From the cell containing the given text, extract its center point as [x, y] coordinate. 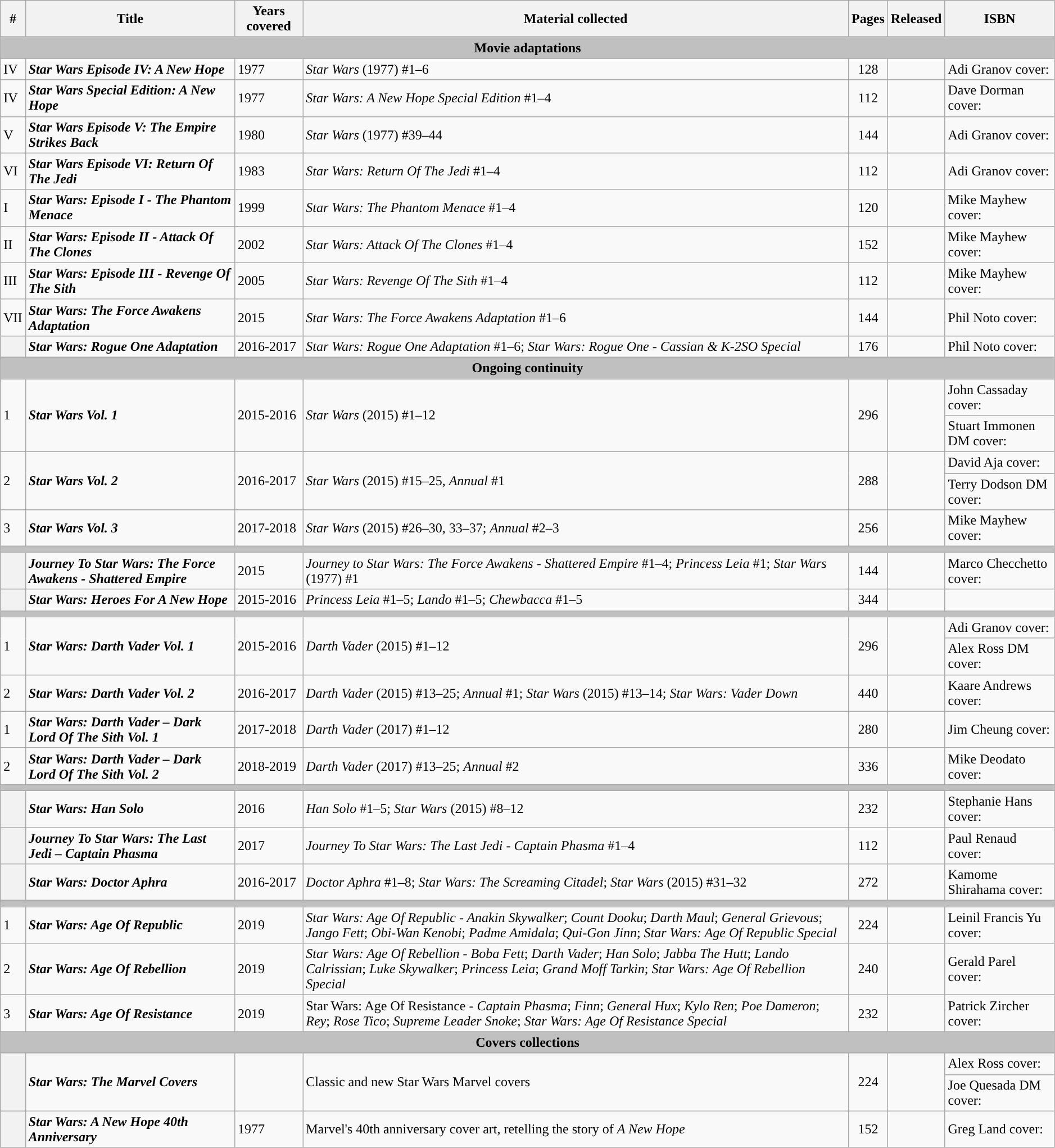
1983 [269, 171]
Alex Ross DM cover: [999, 657]
Star Wars: A New Hope Special Edition #1–4 [576, 98]
Star Wars: Return Of The Jedi #1–4 [576, 171]
Star Wars Special Edition: A New Hope [130, 98]
Darth Vader (2015) #13–25; Annual #1; Star Wars (2015) #13–14; Star Wars: Vader Down [576, 693]
# [13, 19]
Star Wars Vol. 2 [130, 481]
Marco Checchetto cover: [999, 571]
Star Wars: Darth Vader Vol. 1 [130, 645]
Star Wars (1977) #39–44 [576, 135]
Star Wars Episode V: The Empire Strikes Back [130, 135]
III [13, 281]
Darth Vader (2017) #13–25; Annual #2 [576, 766]
Darth Vader (2017) #1–12 [576, 730]
Journey To Star Wars: The Force Awakens - Shattered Empire [130, 571]
Kaare Andrews cover: [999, 693]
Star Wars: Age Of Rebellion [130, 969]
Star Wars: Darth Vader – Dark Lord Of The Sith Vol. 2 [130, 766]
Star Wars: The Force Awakens Adaptation #1–6 [576, 317]
Movie adaptations [528, 48]
Star Wars: Darth Vader Vol. 2 [130, 693]
Star Wars: Attack Of The Clones #1–4 [576, 244]
240 [868, 969]
256 [868, 528]
Star Wars: The Force Awakens Adaptation [130, 317]
Star Wars Vol. 1 [130, 415]
John Cassaday cover: [999, 397]
Star Wars: Darth Vader – Dark Lord Of The Sith Vol. 1 [130, 730]
Greg Land cover: [999, 1129]
336 [868, 766]
Star Wars: The Phantom Menace #1–4 [576, 208]
Covers collections [528, 1042]
Star Wars: The Marvel Covers [130, 1082]
Star Wars Vol. 3 [130, 528]
128 [868, 69]
Doctor Aphra #1–8; Star Wars: The Screaming Citadel; Star Wars (2015) #31–32 [576, 883]
David Aja cover: [999, 463]
Stephanie Hans cover: [999, 808]
2002 [269, 244]
Princess Leia #1–5; Lando #1–5; Chewbacca #1–5 [576, 600]
2016 [269, 808]
Star Wars: Doctor Aphra [130, 883]
Marvel's 40th anniversary cover art, retelling the story of A New Hope [576, 1129]
Star Wars: Age Of Resistance [130, 1013]
Star Wars: Revenge Of The Sith #1–4 [576, 281]
Star Wars: Episode II - Attack Of The Clones [130, 244]
Stuart Immonen DM cover: [999, 434]
2017 [269, 846]
1980 [269, 135]
Joe Quesada DM cover: [999, 1093]
Star Wars Episode IV: A New Hope [130, 69]
2005 [269, 281]
1999 [269, 208]
Star Wars (2015) #15–25, Annual #1 [576, 481]
Journey To Star Wars: The Last Jedi - Captain Phasma #1–4 [576, 846]
Han Solo #1–5; Star Wars (2015) #8–12 [576, 808]
2018-2019 [269, 766]
Gerald Parel cover: [999, 969]
Patrick Zircher cover: [999, 1013]
Material collected [576, 19]
Released [916, 19]
176 [868, 346]
Alex Ross cover: [999, 1064]
Journey to Star Wars: The Force Awakens - Shattered Empire #1–4; Princess Leia #1; Star Wars (1977) #1 [576, 571]
Star Wars: Age Of Republic [130, 925]
Terry Dodson DM cover: [999, 491]
Pages [868, 19]
Star Wars Episode VI: Return Of The Jedi [130, 171]
II [13, 244]
VII [13, 317]
Star Wars: A New Hope 40th Anniversary [130, 1129]
Dave Dorman cover: [999, 98]
Mike Deodato cover: [999, 766]
Star Wars (1977) #1–6 [576, 69]
I [13, 208]
Star Wars: Episode III - Revenge Of The Sith [130, 281]
440 [868, 693]
Star Wars: Rogue One Adaptation [130, 346]
Star Wars: Rogue One Adaptation #1–6; Star Wars: Rogue One - Cassian & K-2SO Special [576, 346]
344 [868, 600]
Star Wars: Heroes For A New Hope [130, 600]
272 [868, 883]
Star Wars: Episode I - The Phantom Menace [130, 208]
Star Wars (2015) #1–12 [576, 415]
Darth Vader (2015) #1–12 [576, 645]
Years covered [269, 19]
Title [130, 19]
Leinil Francis Yu cover: [999, 925]
VI [13, 171]
Paul Renaud cover: [999, 846]
Star Wars (2015) #26–30, 33–37; Annual #2–3 [576, 528]
Kamome Shirahama cover: [999, 883]
Classic and new Star Wars Marvel covers [576, 1082]
120 [868, 208]
Ongoing continuity [528, 368]
ISBN [999, 19]
288 [868, 481]
Journey To Star Wars: The Last Jedi – Captain Phasma [130, 846]
Jim Cheung cover: [999, 730]
Star Wars: Han Solo [130, 808]
280 [868, 730]
V [13, 135]
